Pinpoint the cell where the given text exists, returning its (X, Y) midpoint coordinate. 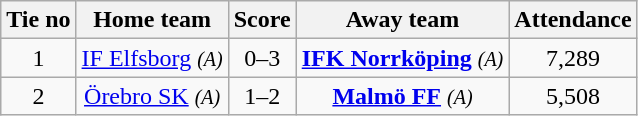
1–2 (262, 96)
Away team (402, 20)
5,508 (573, 96)
2 (38, 96)
Score (262, 20)
0–3 (262, 58)
Malmö FF (A) (402, 96)
Tie no (38, 20)
IFK Norrköping (A) (402, 58)
7,289 (573, 58)
1 (38, 58)
Örebro SK (A) (152, 96)
Home team (152, 20)
IF Elfsborg (A) (152, 58)
Attendance (573, 20)
